Return the [X, Y] coordinate for the center point of the cell that contains the specified text.  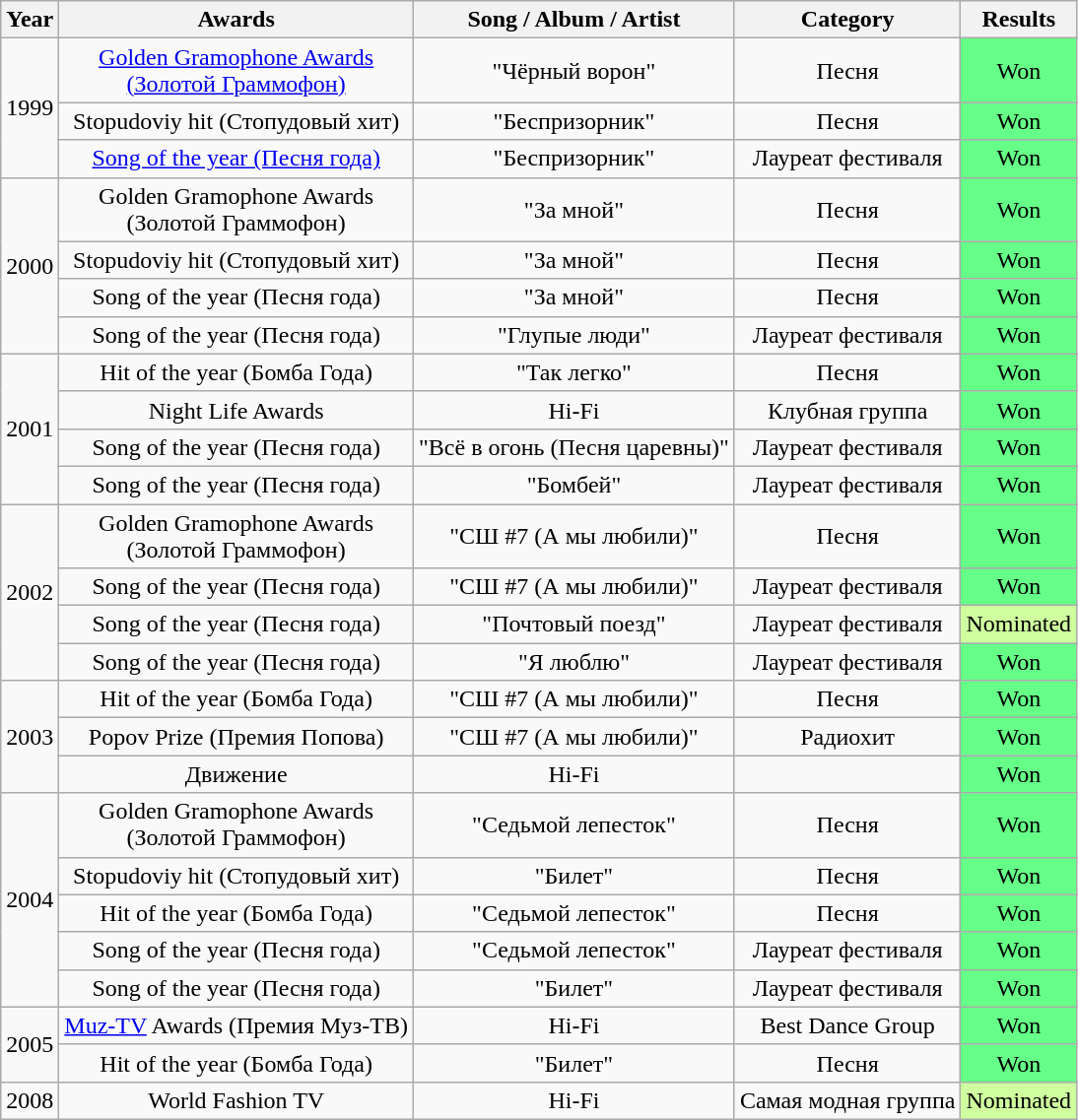
1999 [30, 108]
Радиохит [847, 737]
Results [1019, 20]
Night Life Awards [236, 410]
World Fashion TV [236, 1100]
"Бомбей" [573, 485]
Year [30, 20]
"Так легко" [573, 372]
Самая модная группа [847, 1100]
"Почтовый поезд" [573, 625]
"Глупые люди" [573, 335]
"Чёрный ворон" [573, 71]
Awards [236, 20]
Клубная группа [847, 410]
2002 [30, 593]
Popov Prize (Премия Попова) [236, 737]
2004 [30, 900]
"Всё в огонь (Песня царевны)" [573, 447]
"Я люблю" [573, 662]
Best Dance Group [847, 1025]
Движение [236, 774]
2001 [30, 428]
Muz-TV Awards (Премия Муз-ТВ) [236, 1025]
2003 [30, 737]
Song / Album / Artist [573, 20]
2008 [30, 1100]
2005 [30, 1044]
Category [847, 20]
2000 [30, 266]
